Extract the (X, Y) coordinate from the center of the cell holding the provided text.  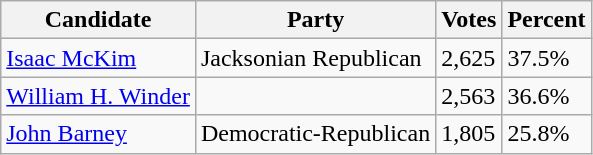
Party (315, 20)
Candidate (98, 20)
25.8% (546, 134)
1,805 (469, 134)
Isaac McKim (98, 58)
Percent (546, 20)
2,625 (469, 58)
Votes (469, 20)
Democratic-Republican (315, 134)
William H. Winder (98, 96)
37.5% (546, 58)
Jacksonian Republican (315, 58)
2,563 (469, 96)
36.6% (546, 96)
John Barney (98, 134)
